Determine the [x, y] coordinate at the center of the cell enclosing the given text.  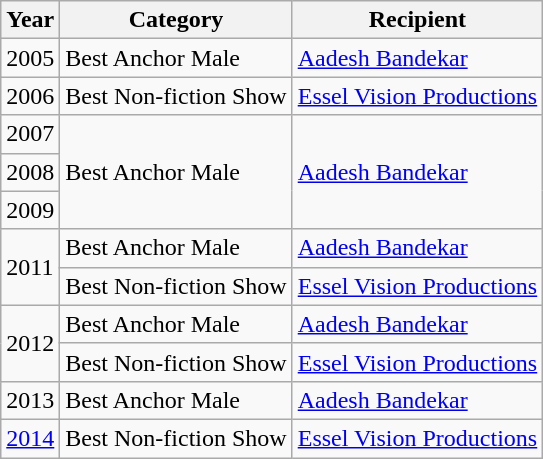
2008 [30, 172]
2005 [30, 58]
Category [176, 20]
2011 [30, 267]
2009 [30, 210]
2012 [30, 343]
2007 [30, 134]
Year [30, 20]
2013 [30, 400]
2006 [30, 96]
2014 [30, 438]
Recipient [418, 20]
